Determine the (X, Y) coordinate at the center of the cell enclosing the given text.  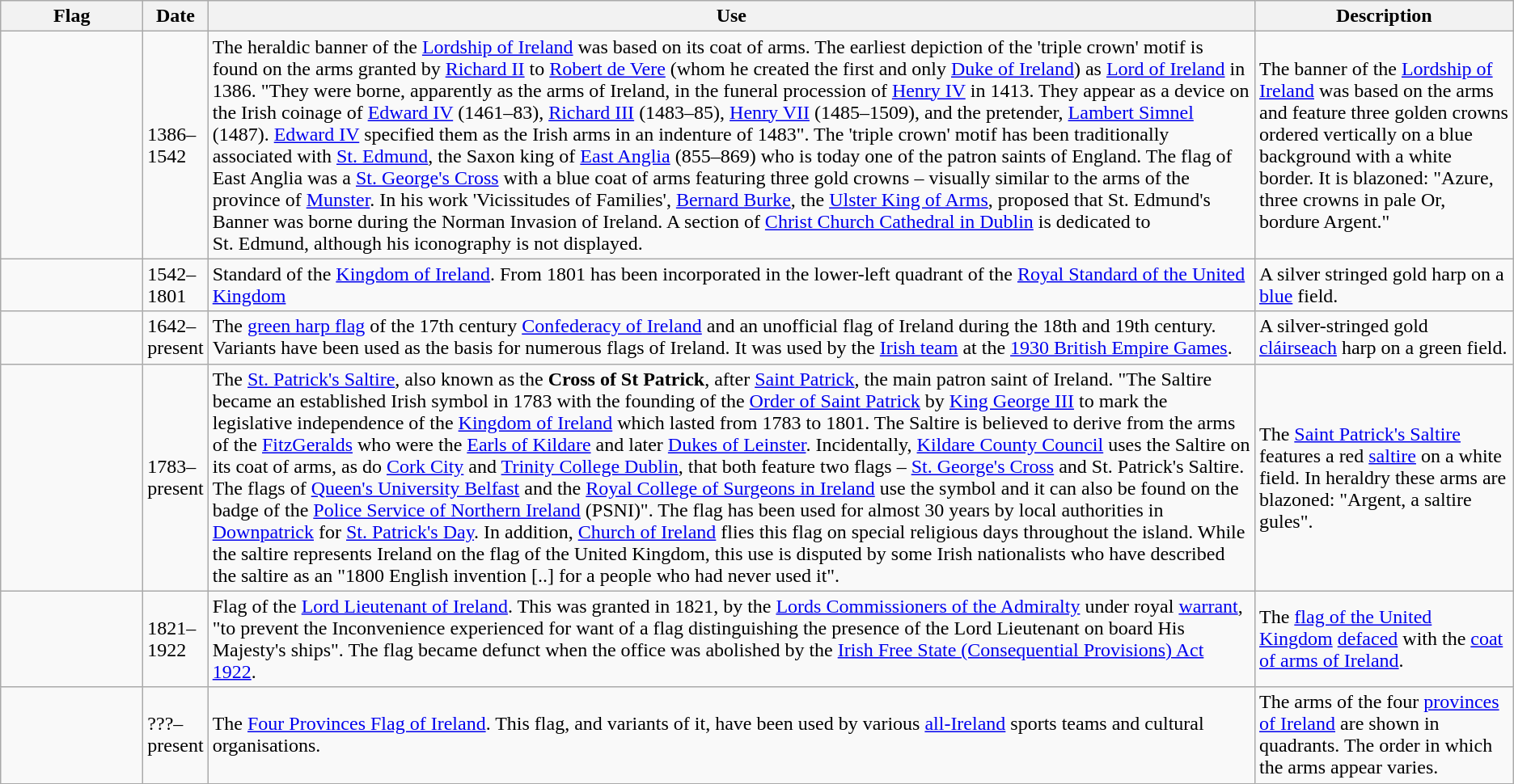
The arms of the four provinces of Ireland are shown in quadrants. The order in which the arms appear varies. (1384, 736)
Standard of the Kingdom of Ireland. From 1801 has been incorporated in the lower-left quadrant of the Royal Standard of the United Kingdom (731, 285)
The flag of the United Kingdom defaced with the coat of arms of Ireland. (1384, 639)
Description (1384, 16)
A silver-stringed gold cláirseach harp on a green field. (1384, 338)
Flag (72, 16)
???–present (176, 736)
A silver stringed gold harp on a blue field. (1384, 285)
Use (731, 16)
1821–1922 (176, 639)
1542–1801 (176, 285)
1783–present (176, 477)
1642–present (176, 338)
The Saint Patrick's Saltire features a red saltire on a white field. In heraldry these arms are blazoned: "Argent, a saltire gules". (1384, 477)
The Four Provinces Flag of Ireland. This flag, and variants of it, have been used by various all-Ireland sports teams and cultural organisations. (731, 736)
1386–1542 (176, 145)
Date (176, 16)
